Return the (x, y) coordinate for the center point of the cell that contains the specified text.  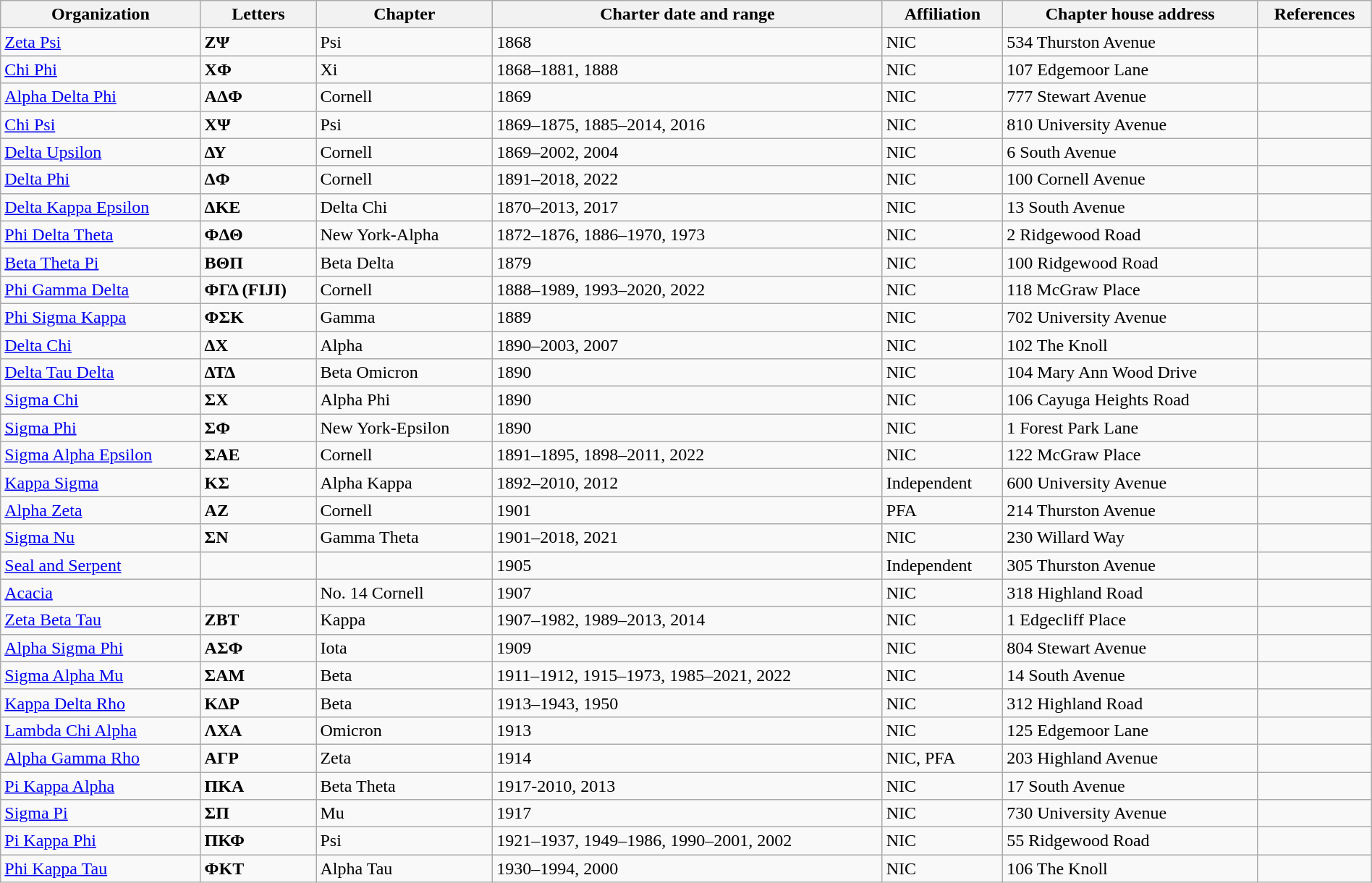
ΛΧΑ (258, 730)
NIC, PFA (942, 758)
ΧΦ (258, 69)
14 South Avenue (1130, 675)
Organization (101, 14)
Sigma Alpha Epsilon (101, 455)
No. 14 Cornell (405, 593)
ΔΚΕ (258, 207)
1890–2003, 2007 (687, 345)
ΠΚΦ (258, 841)
Beta Omicron (405, 373)
1868 (687, 42)
1 Forest Park Lane (1130, 428)
1913 (687, 730)
102 The Knoll (1130, 345)
1905 (687, 565)
1917 (687, 814)
ΧΨ (258, 124)
214 Thurston Avenue (1130, 510)
Lambda Chi Alpha (101, 730)
Alpha Kappa (405, 483)
1911–1912, 1915–1973, 1985–2021, 2022 (687, 675)
ΔΤΔ (258, 373)
Phi Delta Theta (101, 235)
804 Stewart Avenue (1130, 648)
Omicron (405, 730)
Sigma Nu (101, 538)
2 Ridgewood Road (1130, 235)
1901–2018, 2021 (687, 538)
1907–1982, 1989–2013, 2014 (687, 620)
600 University Avenue (1130, 483)
ΑΓΡ (258, 758)
118 McGraw Place (1130, 290)
1917-2010, 2013 (687, 785)
Seal and Serpent (101, 565)
Phi Gamma Delta (101, 290)
1930–1994, 2000 (687, 869)
Gamma (405, 317)
References (1315, 14)
1921–1937, 1949–1986, 1990–2001, 2002 (687, 841)
1869–2002, 2004 (687, 152)
810 University Avenue (1130, 124)
6 South Avenue (1130, 152)
312 Highland Road (1130, 703)
Alpha Zeta (101, 510)
ΠΚΑ (258, 785)
ΔΧ (258, 345)
534 Thurston Avenue (1130, 42)
Mu (405, 814)
Delta Kappa Epsilon (101, 207)
Alpha Phi (405, 400)
Beta Delta (405, 262)
ΣΠ (258, 814)
106 The Knoll (1130, 869)
Iota (405, 648)
106 Cayuga Heights Road (1130, 400)
125 Edgemoor Lane (1130, 730)
Phi Kappa Tau (101, 869)
1914 (687, 758)
Sigma Phi (101, 428)
1889 (687, 317)
777 Stewart Avenue (1130, 97)
1901 (687, 510)
ΦΔΘ (258, 235)
Kappa Sigma (101, 483)
Chapter (405, 14)
13 South Avenue (1130, 207)
ΣΦ (258, 428)
730 University Avenue (1130, 814)
100 Cornell Avenue (1130, 179)
305 Thurston Avenue (1130, 565)
122 McGraw Place (1130, 455)
Beta Theta (405, 785)
17 South Avenue (1130, 785)
ΑΣΦ (258, 648)
Delta Upsilon (101, 152)
1909 (687, 648)
ΚΣ (258, 483)
1879 (687, 262)
Sigma Pi (101, 814)
Charter date and range (687, 14)
Zeta Psi (101, 42)
Kappa (405, 620)
ΚΔΡ (258, 703)
Chapter house address (1130, 14)
Alpha Tau (405, 869)
104 Mary Ann Wood Drive (1130, 373)
Alpha Gamma Rho (101, 758)
Pi Kappa Phi (101, 841)
ΣΝ (258, 538)
ΣΑΕ (258, 455)
1913–1943, 1950 (687, 703)
Sigma Alpha Mu (101, 675)
Beta Theta Pi (101, 262)
702 University Avenue (1130, 317)
1891–1895, 1898–2011, 2022 (687, 455)
Kappa Delta Rho (101, 703)
Zeta Beta Tau (101, 620)
ΖΒΤ (258, 620)
Pi Kappa Alpha (101, 785)
ΔΥ (258, 152)
Chi Psi (101, 124)
ΦΚΤ (258, 869)
ΖΨ (258, 42)
Phi Sigma Kappa (101, 317)
100 Ridgewood Road (1130, 262)
1888–1989, 1993–2020, 2022 (687, 290)
New York-Epsilon (405, 428)
Sigma Chi (101, 400)
1872–1876, 1886–1970, 1973 (687, 235)
Alpha (405, 345)
1868–1881, 1888 (687, 69)
ΦΓΔ (FIJI) (258, 290)
Zeta (405, 758)
Alpha Delta Phi (101, 97)
PFA (942, 510)
318 Highland Road (1130, 593)
Delta Tau Delta (101, 373)
ΑΖ (258, 510)
230 Willard Way (1130, 538)
1892–2010, 2012 (687, 483)
1907 (687, 593)
Affiliation (942, 14)
1 Edgecliff Place (1130, 620)
Letters (258, 14)
Gamma Theta (405, 538)
Delta Phi (101, 179)
New York-Alpha (405, 235)
1870–2013, 2017 (687, 207)
ΔΦ (258, 179)
1869 (687, 97)
1891–2018, 2022 (687, 179)
Acacia (101, 593)
ΒΘΠ (258, 262)
ΦΣΚ (258, 317)
ΣΧ (258, 400)
Xi (405, 69)
55 Ridgewood Road (1130, 841)
1869–1875, 1885–2014, 2016 (687, 124)
Chi Phi (101, 69)
203 Highland Avenue (1130, 758)
107 Edgemoor Lane (1130, 69)
ΣΑΜ (258, 675)
Alpha Sigma Phi (101, 648)
ΑΔΦ (258, 97)
